Search for the cell housing the specified text and yield its (X, Y) center coordinate. 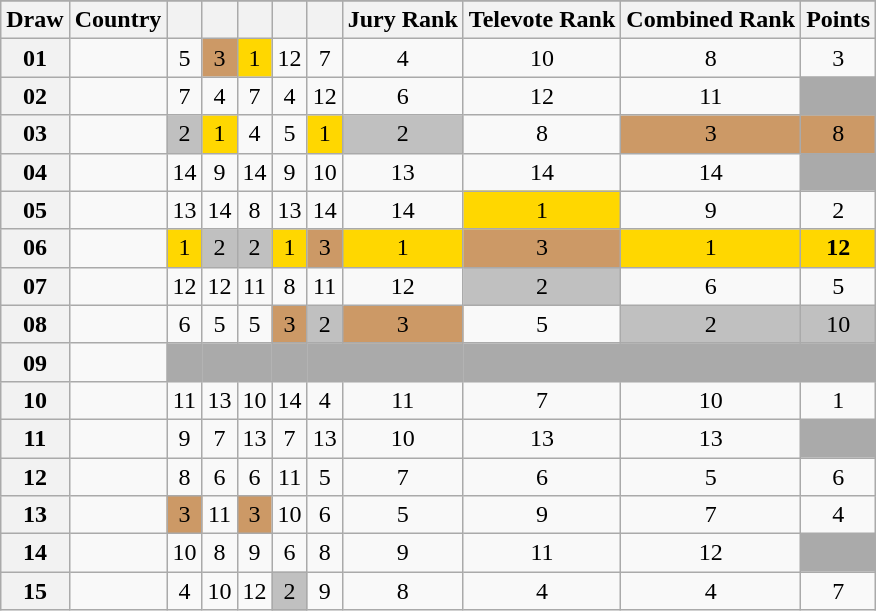
04 (35, 172)
Combined Rank (711, 20)
Draw (35, 20)
05 (35, 210)
Country (118, 20)
Televote Rank (542, 20)
02 (35, 96)
01 (35, 58)
15 (35, 591)
03 (35, 134)
06 (35, 248)
08 (35, 324)
Points (838, 20)
09 (35, 362)
Jury Rank (402, 20)
07 (35, 286)
